Locate the cell with the specified text and output its [x, y] center coordinate. 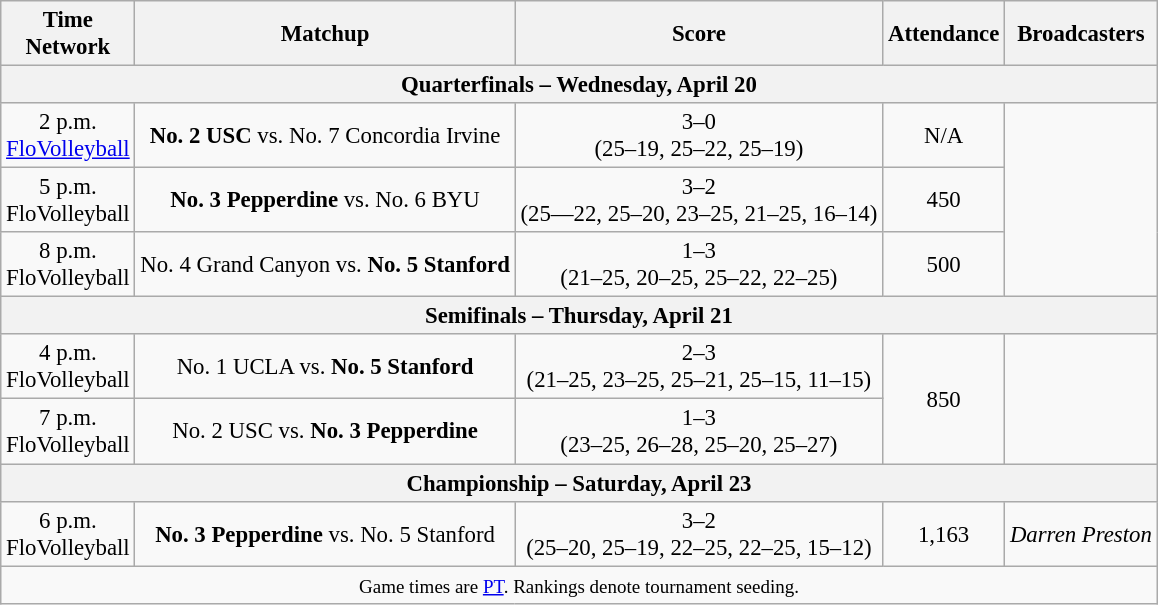
Matchup [325, 34]
1–3(21–25, 20–25, 25–22, 22–25) [699, 264]
Quarterfinals – Wednesday, April 20 [579, 85]
Semifinals – Thursday, April 21 [579, 316]
No. 4 Grand Canyon vs. No. 5 Stanford [325, 264]
Attendance [944, 34]
500 [944, 264]
No. 3 Pepperdine vs. No. 5 Stanford [325, 534]
1–3 (23–25, 26–28, 25–20, 25–27) [699, 432]
TimeNetwork [68, 34]
5 p.m.FloVolleyball [68, 200]
No. 3 Pepperdine vs. No. 6 BYU [325, 200]
450 [944, 200]
8 p.m.FloVolleyball [68, 264]
7 p.m.FloVolleyball [68, 432]
4 p.m.FloVolleyball [68, 366]
2 p.m.FloVolleyball [68, 136]
Game times are PT. Rankings denote tournament seeding. [579, 585]
6 p.m.FloVolleyball [68, 534]
3–2(25–20, 25–19, 22–25, 22–25, 15–12) [699, 534]
Championship – Saturday, April 23 [579, 483]
No. 2 USC vs. No. 3 Pepperdine [325, 432]
2–3 (21–25, 23–25, 25–21, 25–15, 11–15) [699, 366]
3–0(25–19, 25–22, 25–19) [699, 136]
No. 2 USC vs. No. 7 Concordia Irvine [325, 136]
Darren Preston [1082, 534]
1,163 [944, 534]
Score [699, 34]
850 [944, 398]
N/A [944, 136]
Broadcasters [1082, 34]
3–2(25—22, 25–20, 23–25, 21–25, 16–14) [699, 200]
No. 1 UCLA vs. No. 5 Stanford [325, 366]
